Detect which cell encompasses the target text, then output its [X, Y] center coordinate. 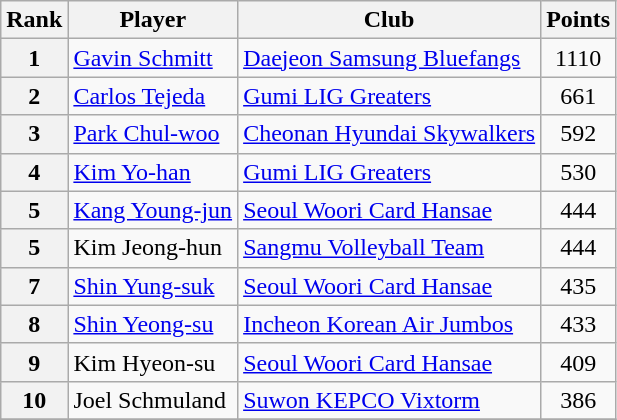
2 [34, 96]
9 [34, 362]
Gavin Schmitt [153, 58]
Park Chul-woo [153, 134]
Incheon Korean Air Jumbos [390, 324]
Suwon KEPCO Vixtorm [390, 400]
Joel Schmuland [153, 400]
Rank [34, 20]
Carlos Tejeda [153, 96]
7 [34, 286]
409 [578, 362]
Daejeon Samsung Bluefangs [390, 58]
Player [153, 20]
Shin Yeong-su [153, 324]
435 [578, 286]
Shin Yung-suk [153, 286]
530 [578, 172]
Points [578, 20]
4 [34, 172]
10 [34, 400]
Kim Yo-han [153, 172]
Kim Hyeon-su [153, 362]
592 [578, 134]
8 [34, 324]
Kim Jeong-hun [153, 248]
Cheonan Hyundai Skywalkers [390, 134]
Kang Young-jun [153, 210]
1110 [578, 58]
Sangmu Volleyball Team [390, 248]
433 [578, 324]
661 [578, 96]
3 [34, 134]
Club [390, 20]
1 [34, 58]
386 [578, 400]
